Determine the (x, y) coordinate at the center of the cell enclosing the given text.  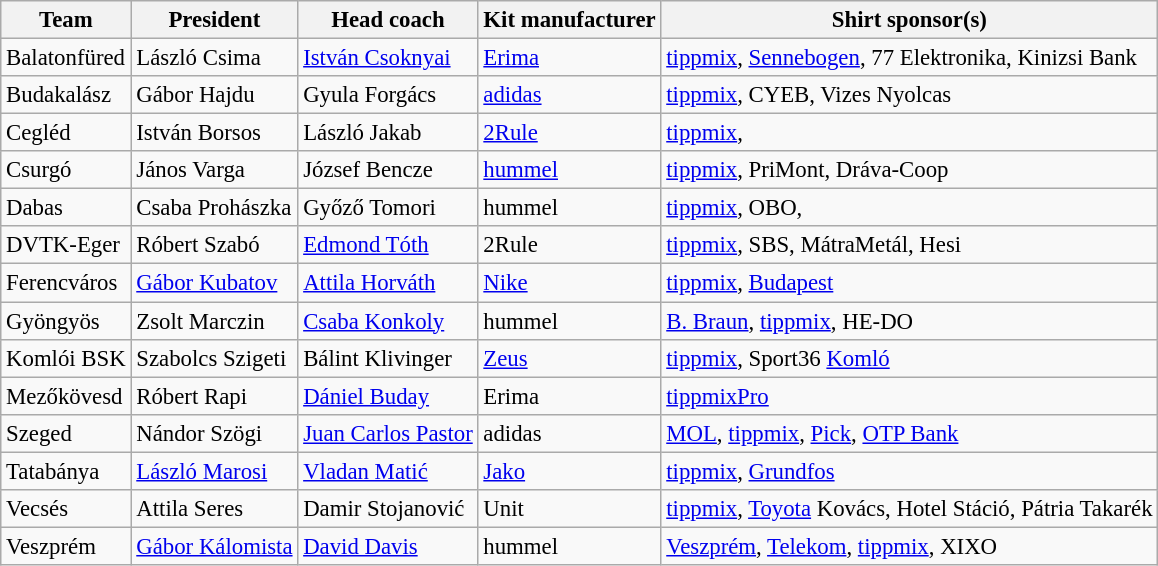
Dániel Buday (388, 396)
László Csima (214, 58)
tippmix, SBS, MátraMetál, Hesi (910, 245)
Gábor Kubatov (214, 283)
MOL, tippmix, Pick, OTP Bank (910, 433)
Csurgó (66, 170)
Attila Seres (214, 509)
Juan Carlos Pastor (388, 433)
tippmix, Grundfos (910, 471)
Ferencváros (66, 283)
Team (66, 20)
Gyöngyös (66, 321)
Edmond Tóth (388, 245)
Veszprém, Telekom, tippmix, XIXO (910, 546)
Szabolcs Szigeti (214, 358)
Jako (570, 471)
tippmix, Sport36 Komló (910, 358)
Csaba Konkoly (388, 321)
tippmix, Toyota Kovács, Hotel Stáció, Pátria Takarék (910, 509)
Csaba Prohászka (214, 208)
Gyula Forgács (388, 95)
DVTK-Eger (66, 245)
Budakalász (66, 95)
Balatonfüred (66, 58)
Bálint Klivinger (388, 358)
Róbert Szabó (214, 245)
Kit manufacturer (570, 20)
Cegléd (66, 133)
Gábor Kálomista (214, 546)
Nike (570, 283)
István Csoknyai (388, 58)
tippmix, Sennebogen, 77 Elektronika, Kinizsi Bank (910, 58)
Head coach (388, 20)
tippmix, Budapest (910, 283)
tippmix, (910, 133)
Dabas (66, 208)
tippmix, OBO, (910, 208)
Tatabánya (66, 471)
László Jakab (388, 133)
László Marosi (214, 471)
Győző Tomori (388, 208)
Vladan Matić (388, 471)
Mezőkövesd (66, 396)
József Bencze (388, 170)
Damir Stojanović (388, 509)
Komlói BSK (66, 358)
President (214, 20)
Vecsés (66, 509)
tippmix, CYEB, Vizes Nyolcas (910, 95)
Gábor Hajdu (214, 95)
B. Braun, tippmix, HE-DO (910, 321)
Zsolt Marczin (214, 321)
Attila Horváth (388, 283)
Zeus (570, 358)
Veszprém (66, 546)
János Varga (214, 170)
tippmixPro (910, 396)
tippmix, PriMont, Dráva-Coop (910, 170)
David Davis (388, 546)
Unit (570, 509)
Szeged (66, 433)
István Borsos (214, 133)
Nándor Szögi (214, 433)
Róbert Rapi (214, 396)
Shirt sponsor(s) (910, 20)
